Scan for the cell matching the given text and deliver its (X, Y) coordinate at center. 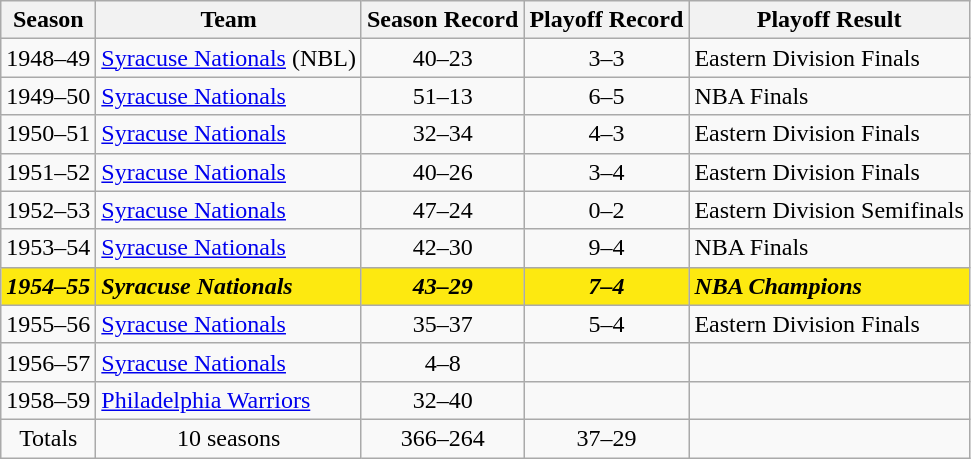
47–24 (442, 210)
1954–55 (48, 286)
37–29 (606, 438)
Philadelphia Warriors (229, 400)
1958–59 (48, 400)
1948–49 (48, 58)
Playoff Record (606, 20)
4–8 (442, 362)
51–13 (442, 96)
1956–57 (48, 362)
Season (48, 20)
Season Record (442, 20)
1955–56 (48, 324)
1949–50 (48, 96)
32–40 (442, 400)
10 seasons (229, 438)
9–4 (606, 248)
42–30 (442, 248)
40–23 (442, 58)
1950–51 (48, 134)
43–29 (442, 286)
NBA Champions (829, 286)
7–4 (606, 286)
32–34 (442, 134)
1951–52 (48, 172)
Syracuse Nationals (NBL) (229, 58)
0–2 (606, 210)
40–26 (442, 172)
5–4 (606, 324)
6–5 (606, 96)
Team (229, 20)
366–264 (442, 438)
35–37 (442, 324)
1953–54 (48, 248)
Playoff Result (829, 20)
Eastern Division Semifinals (829, 210)
3–3 (606, 58)
3–4 (606, 172)
Totals (48, 438)
4–3 (606, 134)
1952–53 (48, 210)
